Determine the [X, Y] coordinate at the center of the cell enclosing the given text.  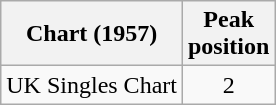
2 [228, 85]
Chart (1957) [92, 34]
Peakposition [228, 34]
UK Singles Chart [92, 85]
